Output the [X, Y] coordinate of the center of the cell containing the given text.  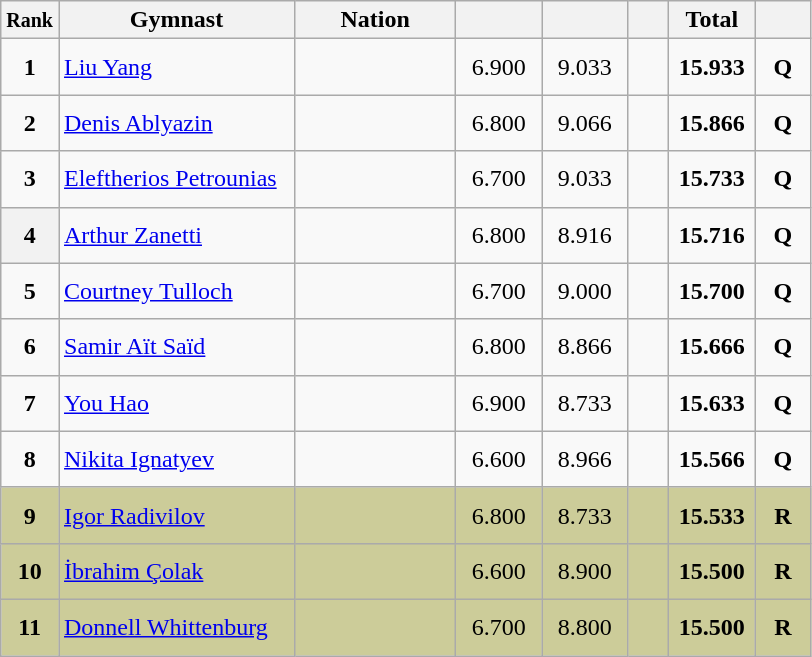
Rank [30, 20]
3 [30, 179]
Liu Yang [176, 67]
7 [30, 403]
15.716 [712, 235]
8.916 [585, 235]
8.866 [585, 347]
4 [30, 235]
15.866 [712, 123]
Nation [376, 20]
Total [712, 20]
8.966 [585, 459]
9 [30, 515]
1 [30, 67]
15.933 [712, 67]
9.066 [585, 123]
11 [30, 627]
8.800 [585, 627]
8 [30, 459]
Donnell Whittenburg [176, 627]
15.733 [712, 179]
Igor Radivilov [176, 515]
15.633 [712, 403]
Eleftherios Petrounias [176, 179]
2 [30, 123]
15.533 [712, 515]
Nikita Ignatyev [176, 459]
6 [30, 347]
Courtney Tulloch [176, 291]
5 [30, 291]
Denis Ablyazin [176, 123]
9.000 [585, 291]
8.900 [585, 571]
15.700 [712, 291]
Samir Aït Saïd [176, 347]
Arthur Zanetti [176, 235]
Gymnast [176, 20]
İbrahim Çolak [176, 571]
15.566 [712, 459]
10 [30, 571]
You Hao [176, 403]
15.666 [712, 347]
